Identify which cell holds the provided text, then report its [x, y] central coordinate. 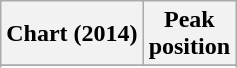
Peakposition [189, 34]
Chart (2014) [72, 34]
